Return (X, Y) of the center of cell containing provided text 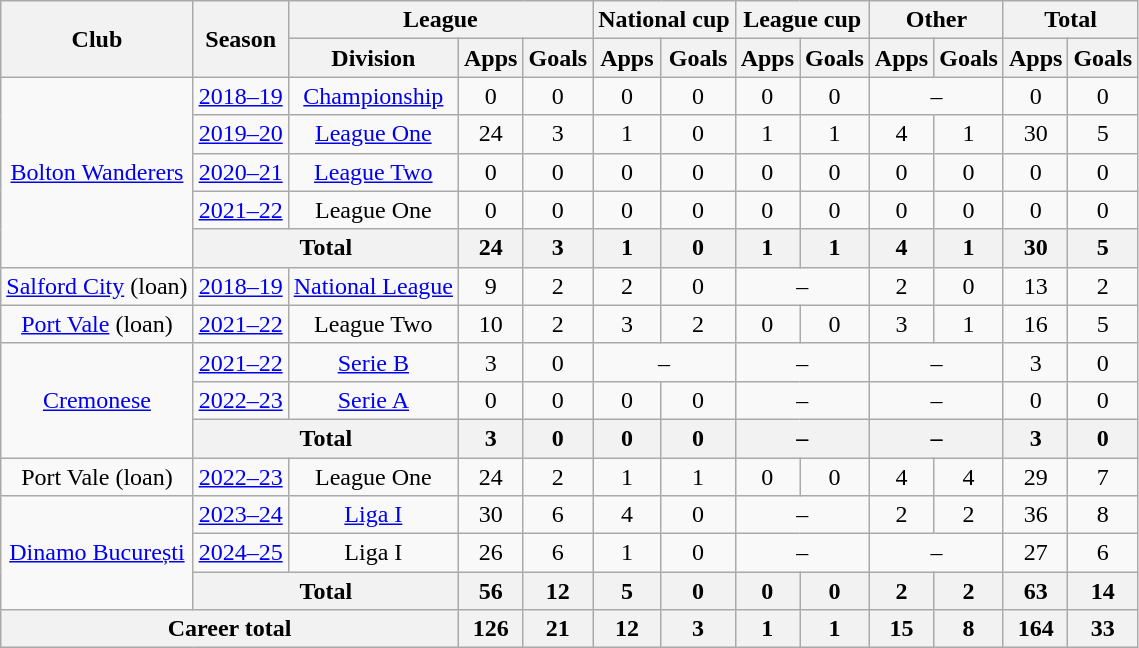
126 (491, 629)
2023–24 (240, 515)
National cup (664, 20)
2019–20 (240, 134)
Serie B (373, 362)
Salford City (loan) (97, 286)
27 (1035, 553)
63 (1035, 591)
36 (1035, 515)
26 (491, 553)
League cup (802, 20)
Season (240, 39)
29 (1035, 477)
Serie A (373, 400)
Club (97, 39)
16 (1035, 324)
33 (1103, 629)
56 (491, 591)
13 (1035, 286)
Bolton Wanderers (97, 172)
14 (1103, 591)
9 (491, 286)
Cremonese (97, 400)
Division (373, 58)
7 (1103, 477)
21 (558, 629)
League (440, 20)
15 (901, 629)
National League (373, 286)
Dinamo București (97, 553)
10 (491, 324)
Other (936, 20)
Championship (373, 96)
2024–25 (240, 553)
Career total (230, 629)
2020–21 (240, 172)
164 (1035, 629)
